Detect which cell encompasses the target text, then output its (X, Y) center coordinate. 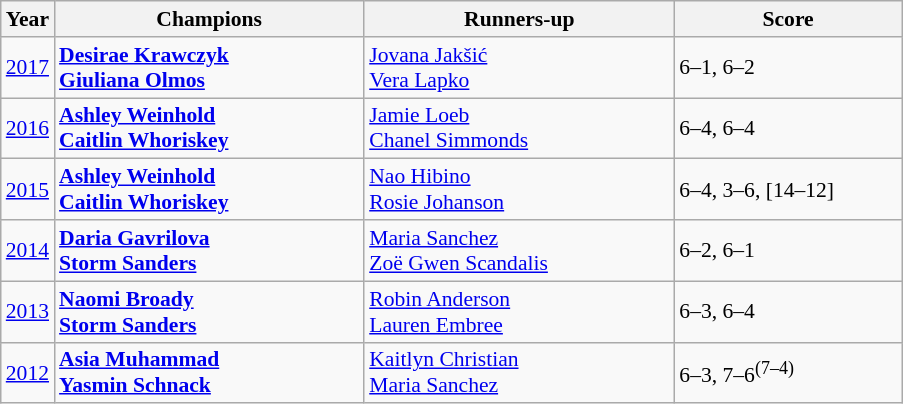
Naomi Broady Storm Sanders (209, 312)
Jovana Jakšić Vera Lapko (519, 68)
2012 (28, 372)
Champions (209, 19)
2015 (28, 190)
Year (28, 19)
Kaitlyn Christian Maria Sanchez (519, 372)
Desirae Krawczyk Giuliana Olmos (209, 68)
Runners-up (519, 19)
6–3, 7–6(7–4) (788, 372)
Maria Sanchez Zoë Gwen Scandalis (519, 250)
Asia Muhammad Yasmin Schnack (209, 372)
Robin Anderson Lauren Embree (519, 312)
2016 (28, 128)
Nao Hibino Rosie Johanson (519, 190)
Jamie Loeb Chanel Simmonds (519, 128)
2013 (28, 312)
6–4, 3–6, [14–12] (788, 190)
6–4, 6–4 (788, 128)
2017 (28, 68)
Score (788, 19)
2014 (28, 250)
6–3, 6–4 (788, 312)
Daria Gavrilova Storm Sanders (209, 250)
6–2, 6–1 (788, 250)
6–1, 6–2 (788, 68)
